Locate the cell with the specified text and output its [X, Y] center coordinate. 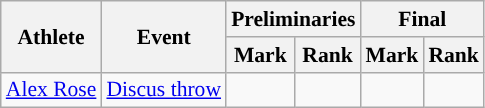
Alex Rose [52, 90]
Preliminaries [293, 19]
Discus throw [164, 90]
Final [422, 19]
Athlete [52, 36]
Event [164, 36]
